Return the [X, Y] coordinate for the center point of the cell that contains the specified text.  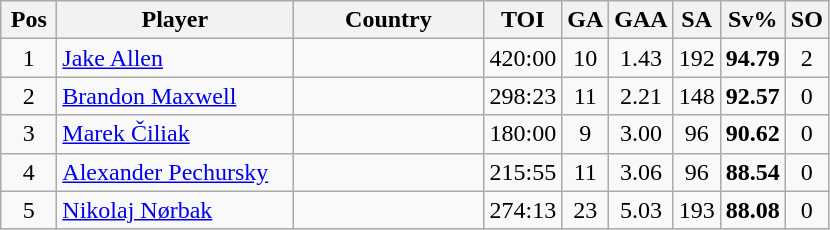
4 [29, 172]
420:00 [523, 58]
2.21 [641, 96]
Marek Čiliak [175, 134]
192 [696, 58]
1 [29, 58]
GAA [641, 20]
90.62 [752, 134]
TOI [523, 20]
Sv% [752, 20]
Nikolaj Nørbak [175, 210]
1.43 [641, 58]
Brandon Maxwell [175, 96]
3 [29, 134]
Country [388, 20]
3.00 [641, 134]
94.79 [752, 58]
5.03 [641, 210]
274:13 [523, 210]
92.57 [752, 96]
88.54 [752, 172]
88.08 [752, 210]
Player [175, 20]
Alexander Pechursky [175, 172]
SO [806, 20]
Pos [29, 20]
5 [29, 210]
193 [696, 210]
GA [586, 20]
298:23 [523, 96]
10 [586, 58]
Jake Allen [175, 58]
215:55 [523, 172]
SA [696, 20]
23 [586, 210]
9 [586, 134]
3.06 [641, 172]
180:00 [523, 134]
148 [696, 96]
